From the cell containing the given text, extract its center point as (X, Y) coordinate. 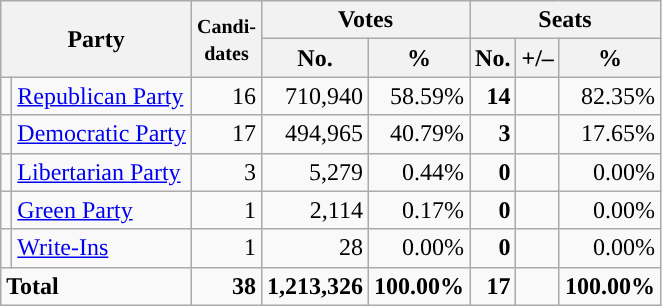
0.44% (420, 172)
38 (226, 286)
Total (96, 286)
Party (96, 39)
5,279 (314, 172)
Democratic Party (102, 134)
2,114 (314, 210)
0.17% (420, 210)
28 (314, 248)
40.79% (420, 134)
+/– (538, 58)
Candi-dates (226, 39)
Write-Ins (102, 248)
Republican Party (102, 96)
14 (493, 96)
17.65% (610, 134)
82.35% (610, 96)
Libertarian Party (102, 172)
Seats (566, 20)
1,213,326 (314, 286)
Votes (365, 20)
16 (226, 96)
494,965 (314, 134)
Green Party (102, 210)
710,940 (314, 96)
58.59% (420, 96)
